Find where the given text appears and provide that cell's center as [X, Y] coordinate. 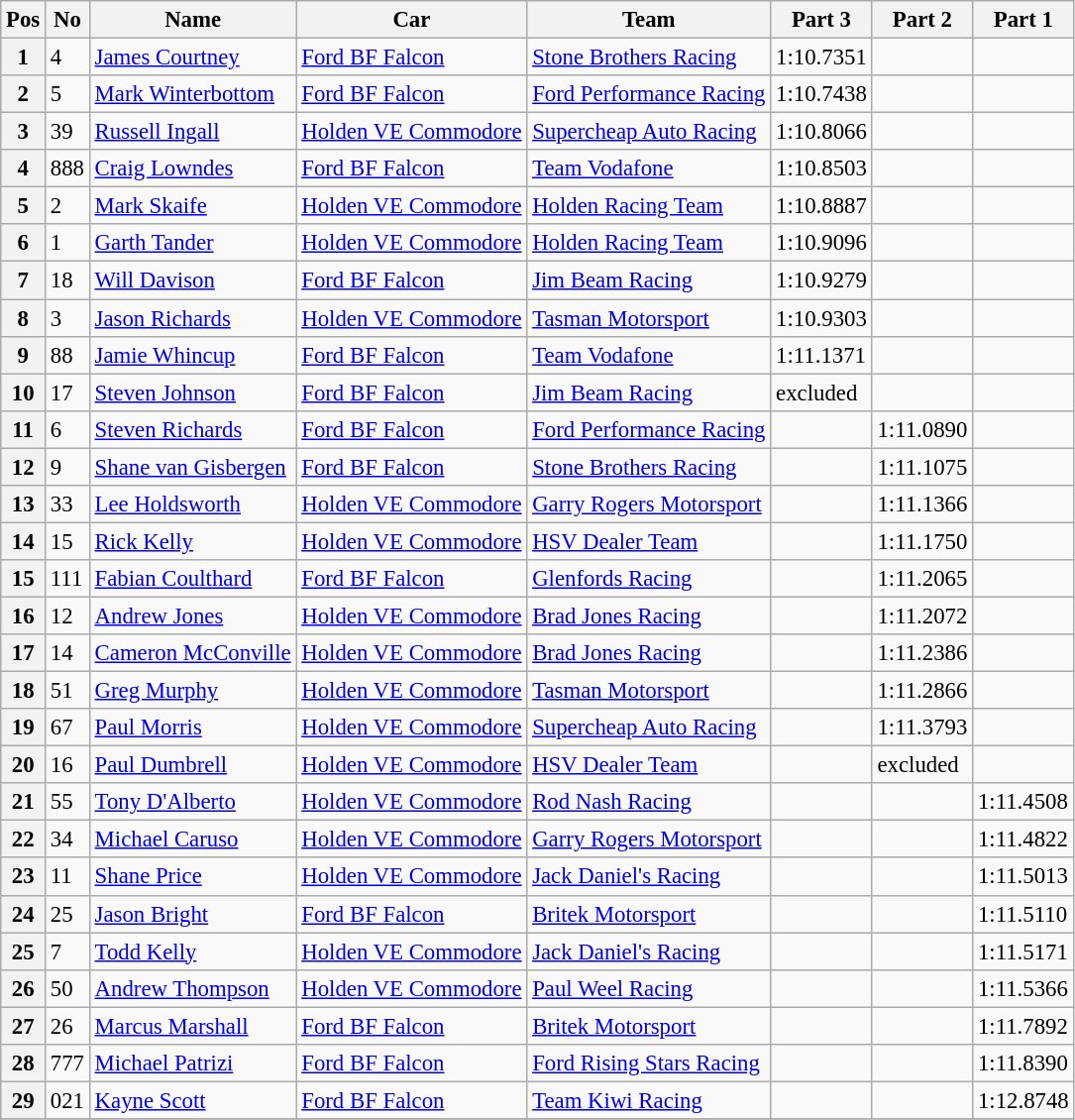
021 [67, 1100]
1:11.5366 [1023, 988]
Kayne Scott [192, 1100]
50 [67, 988]
111 [67, 579]
888 [67, 168]
Car [412, 20]
20 [24, 765]
1:11.2386 [922, 653]
Michael Caruso [192, 840]
1:11.5110 [1023, 914]
1:11.1371 [821, 355]
29 [24, 1100]
10 [24, 392]
1:11.2065 [922, 579]
1:11.5171 [1023, 952]
Steven Johnson [192, 392]
Lee Holdsworth [192, 504]
Ford Rising Stars Racing [649, 1064]
Team [649, 20]
No [67, 20]
13 [24, 504]
Russell Ingall [192, 132]
1:11.4508 [1023, 802]
1:10.8503 [821, 168]
Garth Tander [192, 243]
1:11.7892 [1023, 1026]
James Courtney [192, 57]
Todd Kelly [192, 952]
1:10.8066 [821, 132]
Jamie Whincup [192, 355]
1:10.9279 [821, 280]
39 [67, 132]
21 [24, 802]
55 [67, 802]
Jason Richards [192, 318]
Rick Kelly [192, 541]
1:10.7351 [821, 57]
Team Kiwi Racing [649, 1100]
Part 1 [1023, 20]
1:11.2866 [922, 691]
1:11.1366 [922, 504]
67 [67, 728]
1:11.5013 [1023, 877]
Rod Nash Racing [649, 802]
28 [24, 1064]
33 [67, 504]
777 [67, 1064]
1:11.3793 [922, 728]
Greg Murphy [192, 691]
Tony D'Alberto [192, 802]
Glenfords Racing [649, 579]
1:10.9096 [821, 243]
88 [67, 355]
Craig Lowndes [192, 168]
Andrew Jones [192, 616]
1:11.1750 [922, 541]
8 [24, 318]
Marcus Marshall [192, 1026]
Paul Dumbrell [192, 765]
Steven Richards [192, 429]
34 [67, 840]
Cameron McConville [192, 653]
Pos [24, 20]
Michael Patrizi [192, 1064]
Part 2 [922, 20]
1:10.7438 [821, 94]
Shane van Gisbergen [192, 467]
Name [192, 20]
Will Davison [192, 280]
19 [24, 728]
1:10.9303 [821, 318]
Mark Skaife [192, 206]
1:11.8390 [1023, 1064]
1:11.4822 [1023, 840]
Paul Weel Racing [649, 988]
Shane Price [192, 877]
Andrew Thompson [192, 988]
24 [24, 914]
1:11.2072 [922, 616]
Fabian Coulthard [192, 579]
23 [24, 877]
27 [24, 1026]
1:11.1075 [922, 467]
Paul Morris [192, 728]
1:11.0890 [922, 429]
1:12.8748 [1023, 1100]
Part 3 [821, 20]
Jason Bright [192, 914]
22 [24, 840]
Mark Winterbottom [192, 94]
51 [67, 691]
1:10.8887 [821, 206]
